Find where the given text appears and provide that cell's center as [x, y] coordinate. 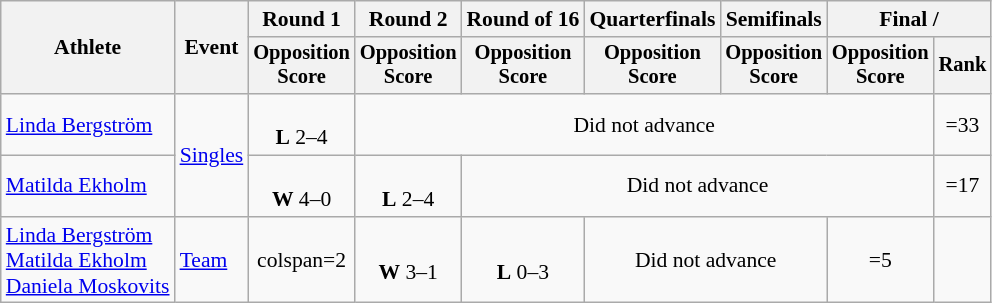
Quarterfinals [652, 19]
Rank [963, 66]
=17 [963, 186]
=33 [963, 124]
Linda Bergström [88, 124]
Event [212, 48]
Round 1 [302, 19]
W 4–0 [302, 186]
Athlete [88, 48]
Semifinals [774, 19]
Singles [212, 155]
Round of 16 [522, 19]
Matilda Ekholm [88, 186]
Final / [909, 19]
Round 2 [408, 19]
